Return the (x, y) coordinate for the center point of the cell that contains the specified text.  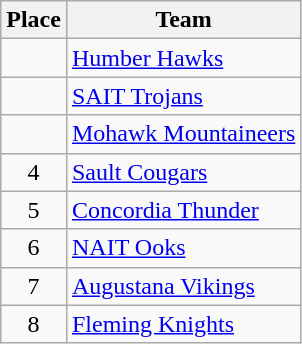
Fleming Knights (183, 324)
6 (34, 248)
Place (34, 20)
Mohawk Mountaineers (183, 134)
Augustana Vikings (183, 286)
Humber Hawks (183, 58)
4 (34, 172)
5 (34, 210)
SAIT Trojans (183, 96)
8 (34, 324)
7 (34, 286)
Sault Cougars (183, 172)
NAIT Ooks (183, 248)
Concordia Thunder (183, 210)
Team (183, 20)
